Detect which cell encompasses the target text, then output its [x, y] center coordinate. 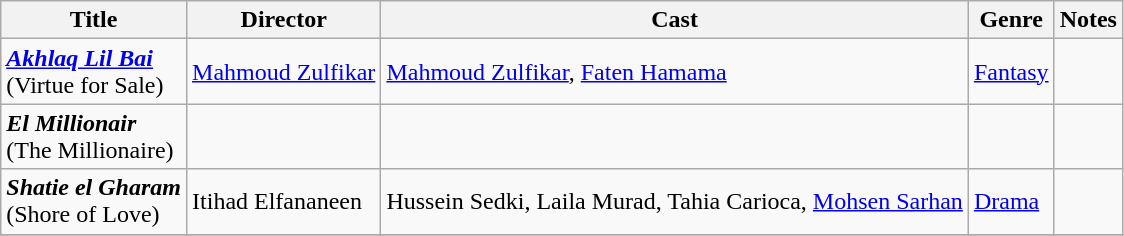
Hussein Sedki, Laila Murad, Tahia Carioca, Mohsen Sarhan [674, 202]
Mahmoud Zulfikar [284, 72]
Title [94, 20]
Mahmoud Zulfikar, Faten Hamama [674, 72]
Shatie el Gharam(Shore of Love) [94, 202]
Cast [674, 20]
Akhlaq Lil Bai(Virtue for Sale) [94, 72]
El Millionair(The Millionaire) [94, 136]
Genre [1011, 20]
Itihad Elfananeen [284, 202]
Fantasy [1011, 72]
Notes [1088, 20]
Director [284, 20]
Drama [1011, 202]
